Detect which cell encompasses the target text, then output its [x, y] center coordinate. 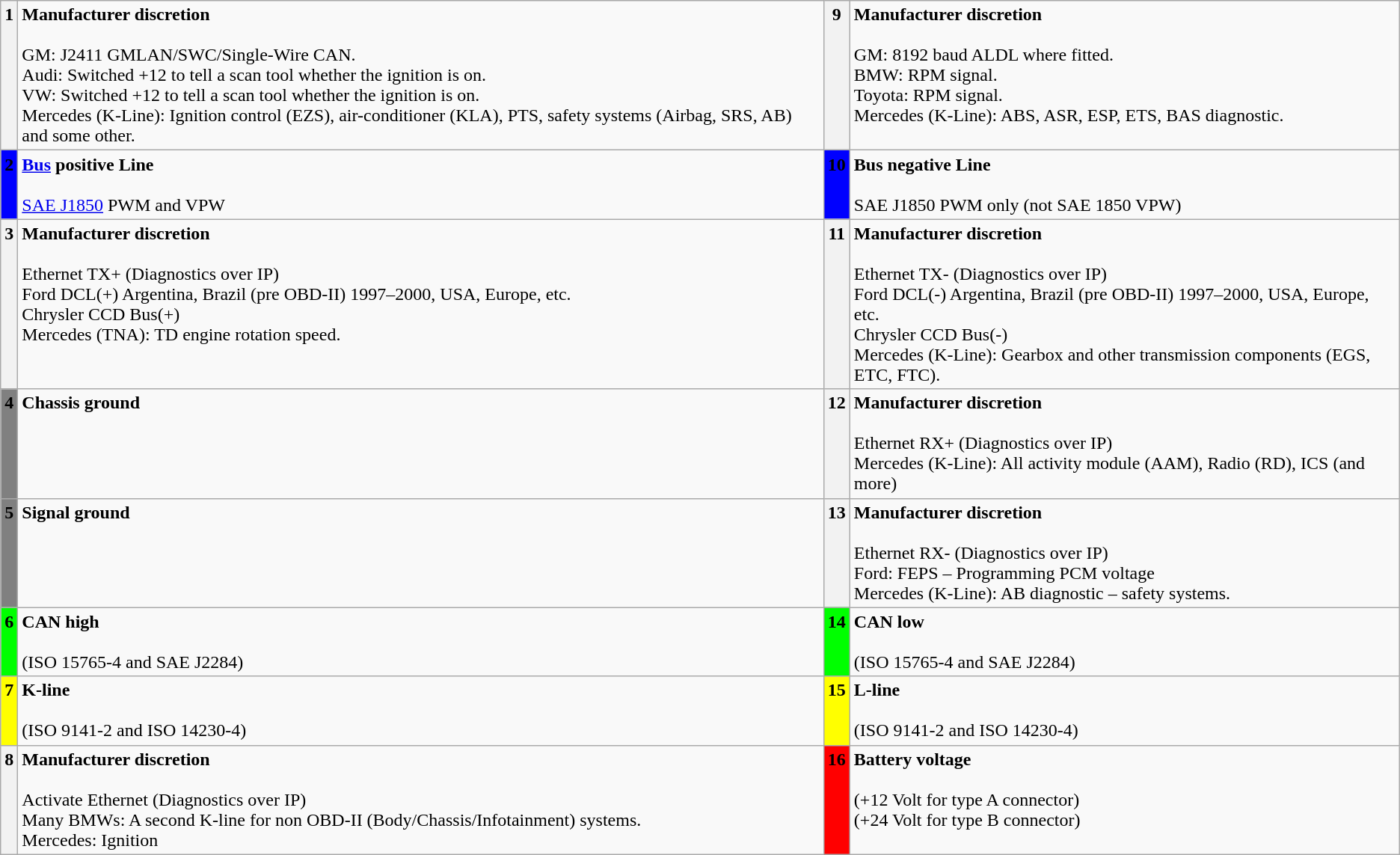
5 [9, 553]
1 [9, 76]
L-line(ISO 9141-2 and ISO 14230-4) [1125, 711]
Bus negative LineSAE J1850 PWM only (not SAE 1850 VPW) [1125, 185]
7 [9, 711]
Manufacturer discretionEthernet RX- (Diagnostics over IP) Ford: FEPS – Programming PCM voltage Mercedes (K-Line): AB diagnostic – safety systems. [1125, 553]
4 [9, 444]
13 [836, 553]
Battery voltage(+12 Volt for type A connector) (+24 Volt for type B connector) [1125, 800]
6 [9, 642]
14 [836, 642]
8 [9, 800]
Chassis ground [420, 444]
3 [9, 304]
10 [836, 185]
K-line(ISO 9141-2 and ISO 14230-4) [420, 711]
12 [836, 444]
9 [836, 76]
11 [836, 304]
2 [9, 185]
CAN high(ISO 15765-4 and SAE J2284) [420, 642]
15 [836, 711]
Manufacturer discretionEthernet RX+ (Diagnostics over IP) Mercedes (K-Line): All activity module (AAM), Radio (RD), ICS (and more) [1125, 444]
Bus positive LineSAE J1850 PWM and VPW [420, 185]
16 [836, 800]
CAN low(ISO 15765-4 and SAE J2284) [1125, 642]
Signal ground [420, 553]
Manufacturer discretionGM: 8192 baud ALDL where fitted. BMW: RPM signal. Toyota: RPM signal. Mercedes (K-Line): ABS, ASR, ESP, ETS, BAS diagnostic. [1125, 76]
